For the text-containing cell, return its midpoint in (X, Y) coordinate format. 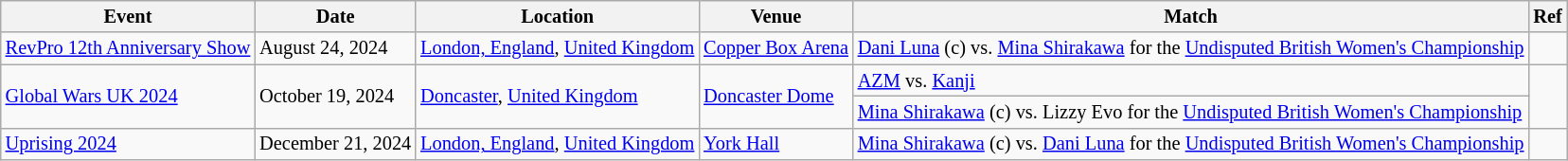
Mina Shirakawa (c) vs. Lizzy Evo for the Undisputed British Women's Championship (1191, 112)
Mina Shirakawa (c) vs. Dani Luna for the Undisputed British Women's Championship (1191, 144)
Location (557, 16)
December 21, 2024 (335, 144)
RevPro 12th Anniversary Show (128, 48)
Copper Box Arena (776, 48)
August 24, 2024 (335, 48)
Match (1191, 16)
Event (128, 16)
October 19, 2024 (335, 97)
Global Wars UK 2024 (128, 97)
Uprising 2024 (128, 144)
York Hall (776, 144)
Doncaster, United Kingdom (557, 97)
Dani Luna (c) vs. Mina Shirakawa for the Undisputed British Women's Championship (1191, 48)
AZM vs. Kanji (1191, 80)
Ref (1547, 16)
Doncaster Dome (776, 97)
Venue (776, 16)
Date (335, 16)
